For the text-containing cell, return its midpoint in (X, Y) coordinate format. 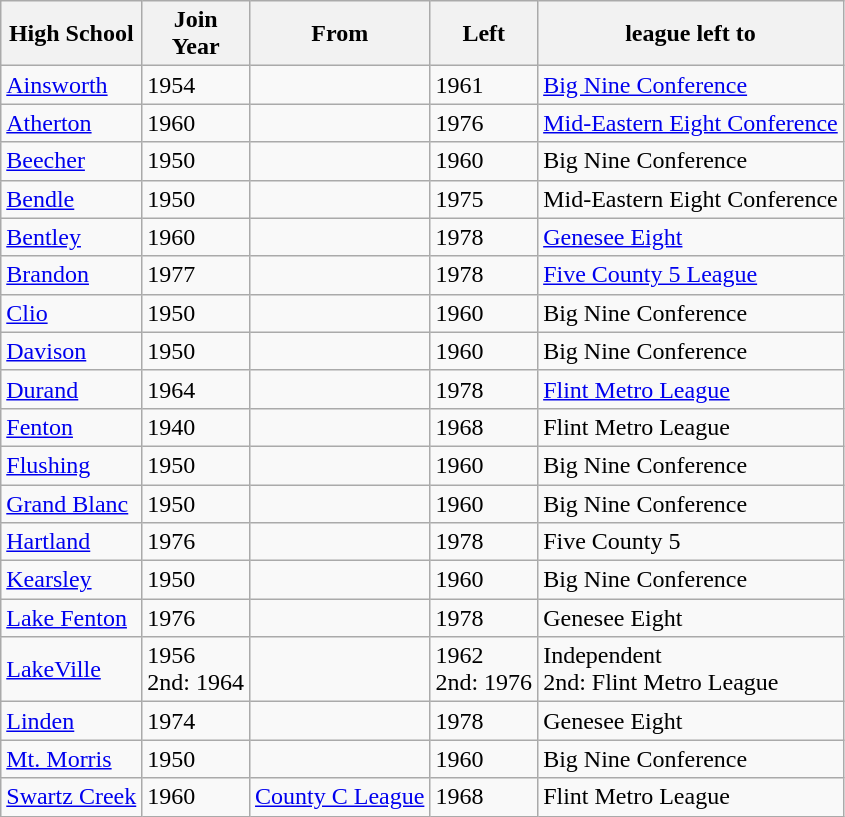
Clio (72, 313)
Flushing (72, 465)
Bendle (72, 199)
Brandon (72, 275)
1964 (196, 389)
Swartz Creek (72, 797)
Five County 5 (691, 542)
Durand (72, 389)
Kearsley (72, 580)
Linden (72, 721)
1974 (196, 721)
Davison (72, 351)
1961 (484, 85)
1977 (196, 275)
Grand Blanc (72, 503)
Hartland (72, 542)
From (340, 34)
1956 2nd: 1964 (196, 670)
1940 (196, 427)
Lake Fenton (72, 618)
Left (484, 34)
Bentley (72, 237)
Ainsworth (72, 85)
Mt. Morris (72, 759)
Five County 5 League (691, 275)
1975 (484, 199)
Beecher (72, 161)
LakeVille (72, 670)
Independent 2nd: Flint Metro League (691, 670)
JoinYear (196, 34)
High School (72, 34)
Fenton (72, 427)
County C League (340, 797)
Atherton (72, 123)
1954 (196, 85)
1962 2nd: 1976 (484, 670)
league left to (691, 34)
